For the text-containing cell, return its midpoint in [x, y] coordinate format. 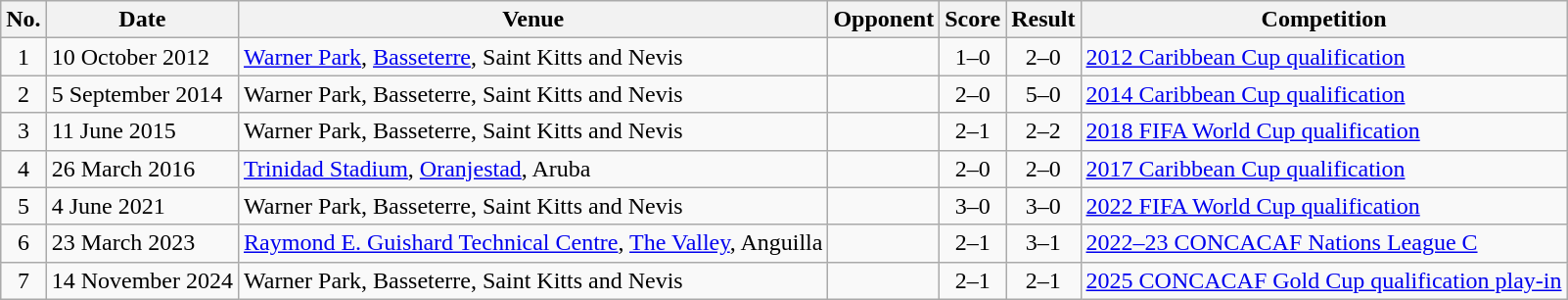
11 June 2015 [142, 131]
5 September 2014 [142, 94]
Raymond E. Guishard Technical Centre, The Valley, Anguilla [533, 243]
Trinidad Stadium, Oranjestad, Aruba [533, 169]
2014 Caribbean Cup qualification [1323, 94]
2025 CONCACAF Gold Cup qualification play-in [1323, 280]
Score [973, 20]
23 March 2023 [142, 243]
2–2 [1043, 131]
2 [23, 94]
1 [23, 57]
2017 Caribbean Cup qualification [1323, 169]
5 [23, 206]
2018 FIFA World Cup qualification [1323, 131]
Venue [533, 20]
3–1 [1043, 243]
Result [1043, 20]
4 June 2021 [142, 206]
Date [142, 20]
4 [23, 169]
2012 Caribbean Cup qualification [1323, 57]
3 [23, 131]
2022–23 CONCACAF Nations League C [1323, 243]
6 [23, 243]
14 November 2024 [142, 280]
Opponent [884, 20]
2022 FIFA World Cup qualification [1323, 206]
5–0 [1043, 94]
No. [23, 20]
26 March 2016 [142, 169]
7 [23, 280]
10 October 2012 [142, 57]
1–0 [973, 57]
Competition [1323, 20]
